Return the (x, y) coordinate for the center point of the cell that contains the specified text.  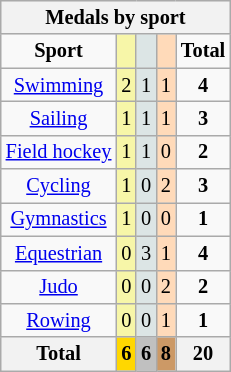
Rowing (59, 320)
Equestrian (59, 253)
Cycling (59, 186)
Swimming (59, 85)
Medals by sport (116, 17)
Gymnastics (59, 219)
Sailing (59, 118)
8 (166, 354)
Field hockey (59, 152)
Judo (59, 287)
20 (203, 354)
Sport (59, 51)
